From the cell containing the given text, extract its center point as (x, y) coordinate. 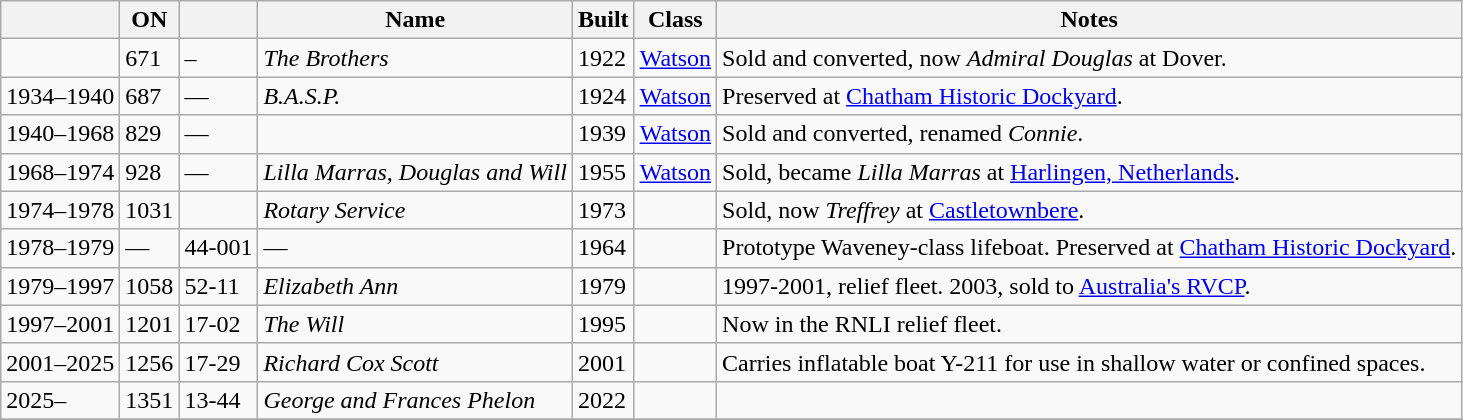
1940–1968 (60, 134)
George and Frances Phelon (415, 400)
17-29 (218, 362)
1201 (150, 324)
1997-2001, relief fleet. 2003, sold to Australia's RVCP. (1090, 286)
1968–1974 (60, 172)
Prototype Waveney-class lifeboat. Preserved at Chatham Historic Dockyard. (1090, 248)
13-44 (218, 400)
Now in the RNLI relief fleet. (1090, 324)
Elizabeth Ann (415, 286)
The Will (415, 324)
Richard Cox Scott (415, 362)
Rotary Service (415, 210)
1964 (603, 248)
Sold, became Lilla Marras at Harlingen, Netherlands. (1090, 172)
Name (415, 20)
Carries inflatable boat Y-211 for use in shallow water or confined spaces. (1090, 362)
The Brothers (415, 58)
Sold and converted, renamed Connie. (1090, 134)
1924 (603, 96)
1995 (603, 324)
1973 (603, 210)
1031 (150, 210)
671 (150, 58)
1979–1997 (60, 286)
Notes (1090, 20)
ON (150, 20)
1978–1979 (60, 248)
1058 (150, 286)
2001–2025 (60, 362)
– (218, 58)
1997–2001 (60, 324)
Lilla Marras, Douglas and Will (415, 172)
52-11 (218, 286)
2001 (603, 362)
1351 (150, 400)
Built (603, 20)
2022 (603, 400)
1955 (603, 172)
928 (150, 172)
1939 (603, 134)
1922 (603, 58)
1979 (603, 286)
2025– (60, 400)
Sold, now Treffrey at Castletownbere. (1090, 210)
829 (150, 134)
Class (675, 20)
Preserved at Chatham Historic Dockyard. (1090, 96)
1256 (150, 362)
1934–1940 (60, 96)
B.A.S.P. (415, 96)
17-02 (218, 324)
Sold and converted, now Admiral Douglas at Dover. (1090, 58)
687 (150, 96)
44-001 (218, 248)
1974–1978 (60, 210)
